Determine the (X, Y) coordinate at the center of the cell enclosing the given text.  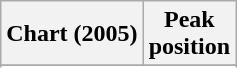
Chart (2005) (72, 34)
Peakposition (189, 34)
